Determine the (x, y) coordinate at the center of the cell enclosing the given text.  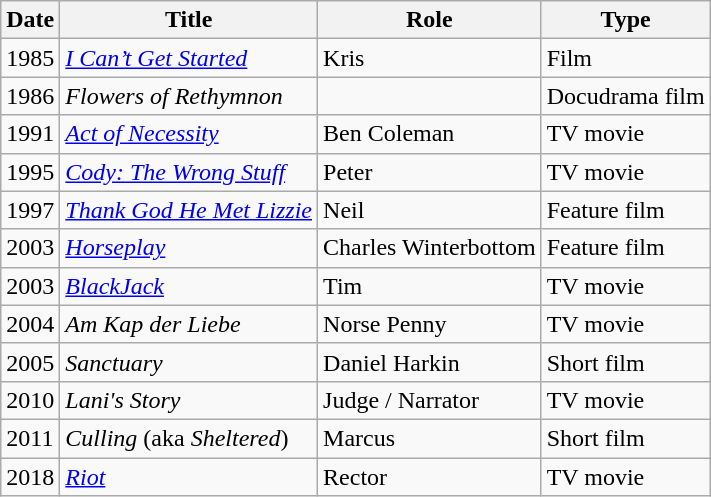
1986 (30, 96)
2010 (30, 400)
Marcus (430, 438)
Role (430, 20)
Cody: The Wrong Stuff (189, 172)
Film (626, 58)
Ben Coleman (430, 134)
Riot (189, 477)
Tim (430, 286)
Daniel Harkin (430, 362)
1995 (30, 172)
Judge / Narrator (430, 400)
Culling (aka Sheltered) (189, 438)
Type (626, 20)
1991 (30, 134)
Kris (430, 58)
Peter (430, 172)
1985 (30, 58)
2005 (30, 362)
Am Kap der Liebe (189, 324)
Charles Winterbottom (430, 248)
Act of Necessity (189, 134)
1997 (30, 210)
Date (30, 20)
Neil (430, 210)
Norse Penny (430, 324)
2018 (30, 477)
BlackJack (189, 286)
Docudrama film (626, 96)
2011 (30, 438)
Flowers of Rethymnon (189, 96)
2004 (30, 324)
Rector (430, 477)
Sanctuary (189, 362)
Lani's Story (189, 400)
Title (189, 20)
Thank God He Met Lizzie (189, 210)
I Can’t Get Started (189, 58)
Horseplay (189, 248)
